Return the [x, y] coordinate for the center point of the cell that contains the specified text.  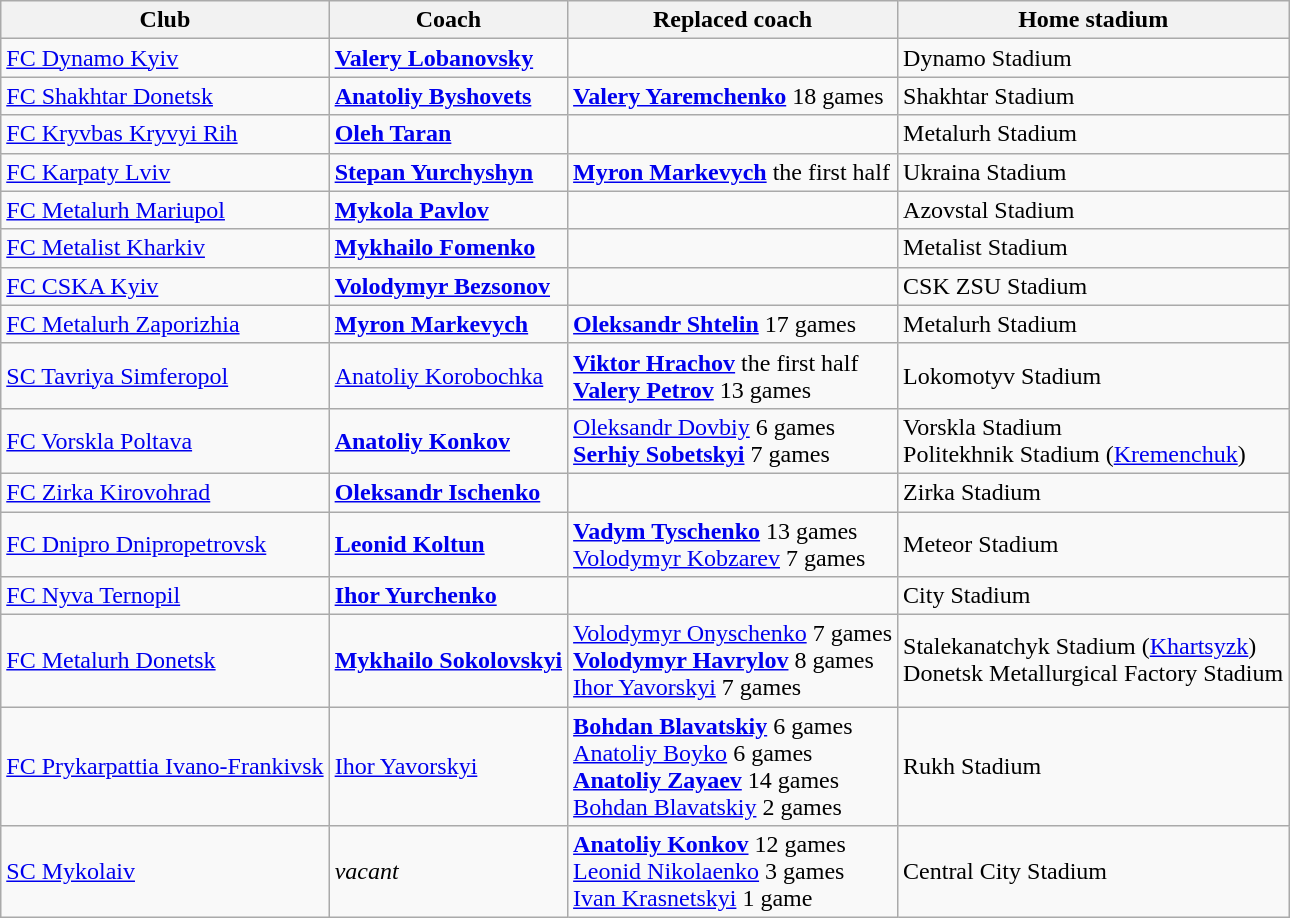
SC Tavriya Simferopol [165, 376]
FC Metalurh Mariupol [165, 210]
Dynamo Stadium [1094, 58]
Anatoliy Byshovets [448, 96]
Oleksandr Shtelin 17 games [733, 324]
Zirka Stadium [1094, 492]
FC Dynamo Kyiv [165, 58]
Valery Lobanovsky [448, 58]
Anatoliy Konkov [448, 440]
Ihor Yavorskyi [448, 766]
Viktor Hrachov the first half Valery Petrov 13 games [733, 376]
Anatoliy Korobochka [448, 376]
Vorskla Stadium Politekhnik Stadium (Kremenchuk) [1094, 440]
Stepan Yurchyshyn [448, 172]
FC Zirka Kirovohrad [165, 492]
FC CSKA Kyiv [165, 286]
Meteor Stadium [1094, 544]
Stalekanatchyk Stadium (Khartsyzk)Donetsk Metallurgical Factory Stadium [1094, 661]
Leonid Koltun [448, 544]
FC Prykarpattia Ivano-Frankivsk [165, 766]
FC Metalurh Zaporizhia [165, 324]
Vadym Tyschenko 13 games Volodymyr Kobzarev 7 games [733, 544]
FC Kryvbas Kryvyi Rih [165, 134]
Volodymyr Onyschenko 7 games Volodymyr Havrylov 8 games Ihor Yavorskyi 7 games [733, 661]
FC Nyva Ternopil [165, 596]
FC Karpaty Lviv [165, 172]
Lokomotyv Stadium [1094, 376]
Bohdan Blavatskiy 6 games Anatoliy Boyko 6 games Anatoliy Zayaev 14 games Bohdan Blavatskiy 2 games [733, 766]
Coach [448, 20]
FC Dnipro Dnipropetrovsk [165, 544]
CSK ZSU Stadium [1094, 286]
Rukh Stadium [1094, 766]
Oleh Taran [448, 134]
Myron Markevych [448, 324]
Mykola Pavlov [448, 210]
FC Metalist Kharkiv [165, 248]
Myron Markevych the first half [733, 172]
Club [165, 20]
FC Vorskla Poltava [165, 440]
Ukraina Stadium [1094, 172]
Oleksandr Dovbiy 6 games Serhiy Sobetskyi 7 games [733, 440]
Replaced coach [733, 20]
Home stadium [1094, 20]
Oleksandr Ischenko [448, 492]
City Stadium [1094, 596]
Valery Yaremchenko 18 games [733, 96]
Volodymyr Bezsonov [448, 286]
Central City Stadium [1094, 872]
Mykhailo Sokolovskyi [448, 661]
Azovstal Stadium [1094, 210]
Anatoliy Konkov 12 games Leonid Nikolaenko 3 games Ivan Krasnetskyi 1 game [733, 872]
FC Metalurh Donetsk [165, 661]
Mykhailo Fomenko [448, 248]
Metalist Stadium [1094, 248]
Ihor Yurchenko [448, 596]
SC Mykolaiv [165, 872]
vacant [448, 872]
Shakhtar Stadium [1094, 96]
FC Shakhtar Donetsk [165, 96]
